Locate the cell with the specified text and output its (X, Y) center coordinate. 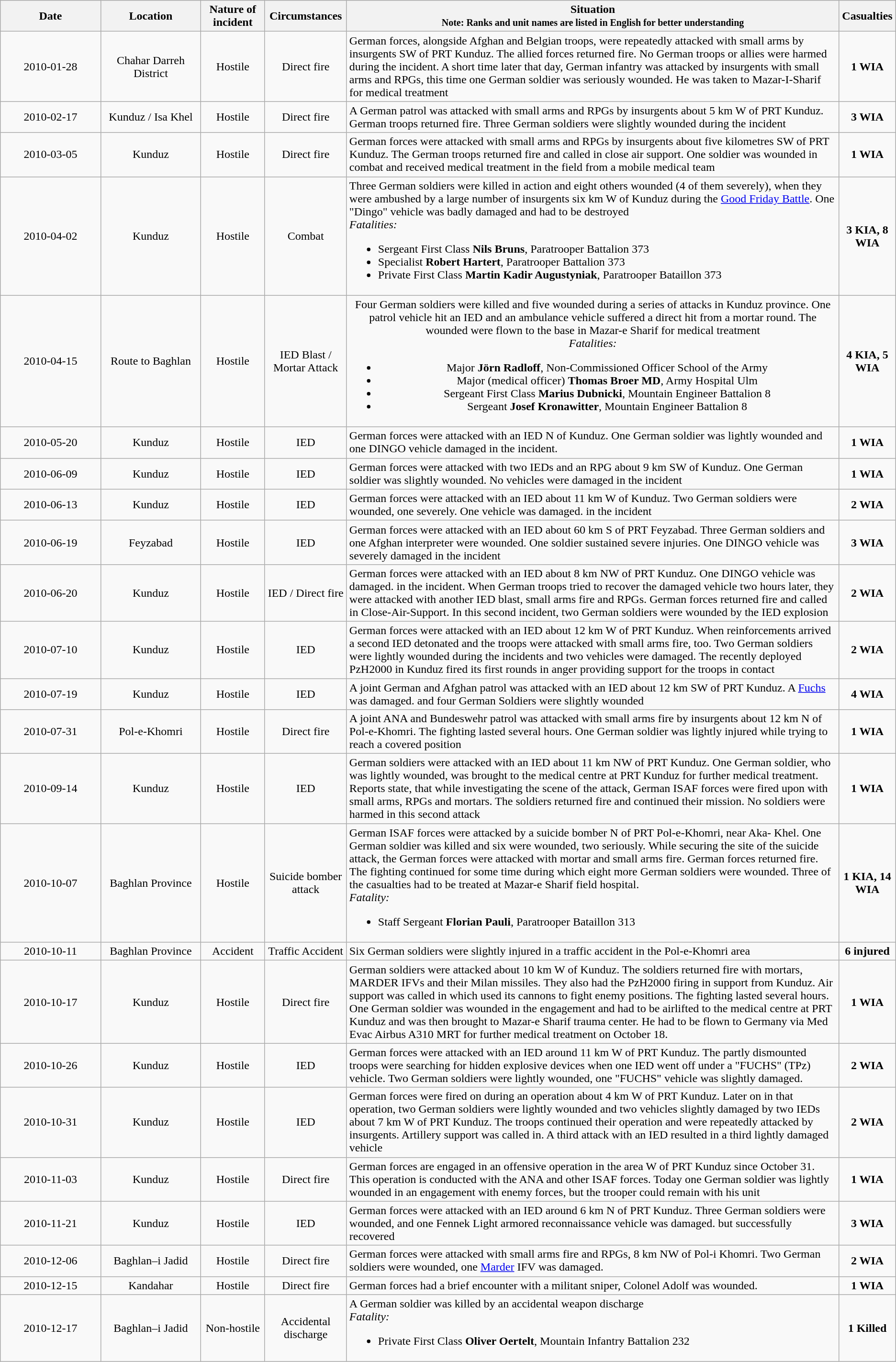
Suicide bomber attack (305, 883)
Kandahar (150, 1285)
Accident (233, 951)
2010-01-28 (51, 67)
2010-12-15 (51, 1285)
2010-04-15 (51, 361)
2010-10-11 (51, 951)
Six German soldiers were slightly injured in a traffic accident in the Pol-e-Khomri area (593, 951)
SituationNote: Ranks and unit names are listed in English for better understanding (593, 16)
2010-03-05 (51, 155)
Feyzabad (150, 542)
1 KIA, 14 WIA (867, 883)
Accidental discharge (305, 1328)
2010-09-14 (51, 789)
2010-11-03 (51, 1179)
2010-06-13 (51, 504)
2010-06-20 (51, 592)
3 KIA, 8 WIA (867, 236)
2010-04-02 (51, 236)
German forces were attacked with small arms fire and RPGs, 8 km NW of Pol-i Khomri. Two German soldiers were wounded, one Marder IFV was damaged. (593, 1261)
Pol-e-Khomri (150, 732)
Date (51, 16)
Route to Baghlan (150, 361)
2010-07-31 (51, 732)
1 Killed (867, 1328)
4 KIA, 5 WIA (867, 361)
2010-10-07 (51, 883)
2010-10-26 (51, 1065)
2010-12-17 (51, 1328)
Casualties (867, 16)
Kunduz / Isa Khel (150, 117)
2010-10-31 (51, 1122)
2010-05-20 (51, 442)
2010-12-06 (51, 1261)
2010-11-21 (51, 1223)
IED / Direct fire (305, 592)
2010-02-17 (51, 117)
Traffic Accident (305, 951)
2010-06-19 (51, 542)
6 injured (867, 951)
German forces were attacked with an IED N of Kunduz. One German soldier was lightly wounded and one DINGO vehicle damaged in the incident. (593, 442)
Nature of incident (233, 16)
2010-07-10 (51, 650)
2010-10-17 (51, 1002)
Chahar Darreh District (150, 67)
A German soldier was killed by an accidental weapon dischargeFatality:Private First Class Oliver Oertelt, Mountain Infantry Battalion 232 (593, 1328)
2010-07-19 (51, 694)
Combat (305, 236)
Location (150, 16)
4 WIA (867, 694)
IED Blast / Mortar Attack (305, 361)
German forces had a brief encounter with a militant sniper, Colonel Adolf was wounded. (593, 1285)
Non-hostile (233, 1328)
2010-06-09 (51, 474)
Circumstances (305, 16)
